Identify which cell holds the provided text, then report its [x, y] central coordinate. 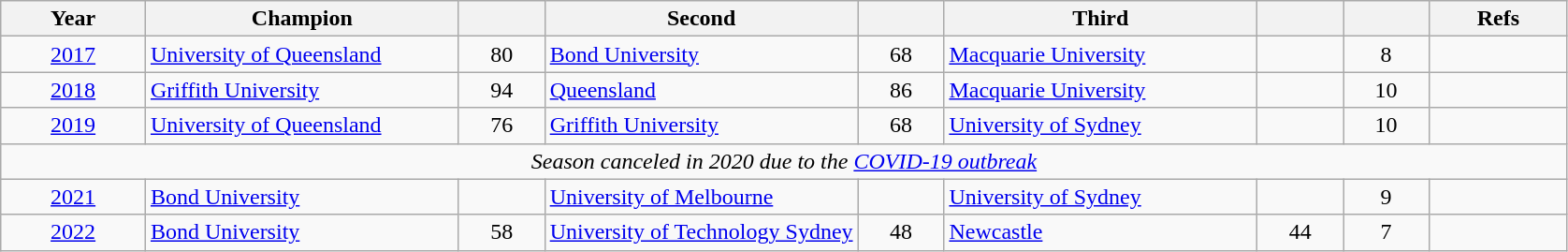
Newcastle [1100, 232]
48 [901, 232]
94 [501, 90]
44 [1300, 232]
University of Melbourne [702, 197]
2019 [73, 126]
8 [1387, 54]
Refs [1498, 19]
Third [1100, 19]
7 [1387, 232]
Season canceled in 2020 due to the COVID-19 outbreak [784, 161]
2022 [73, 232]
Champion [301, 19]
2018 [73, 90]
Year [73, 19]
58 [501, 232]
80 [501, 54]
86 [901, 90]
Queensland [702, 90]
76 [501, 126]
University of Technology Sydney [702, 232]
2017 [73, 54]
2021 [73, 197]
9 [1387, 197]
Second [702, 19]
